Return the (x, y) coordinate for the center point of the cell that contains the specified text.  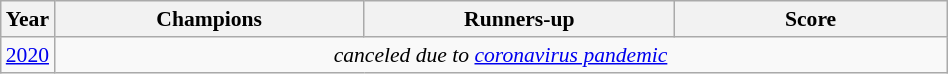
Runners-up (519, 19)
Score (810, 19)
canceled due to coronavirus pandemic (500, 55)
Champions (209, 19)
2020 (28, 55)
Year (28, 19)
